Scan for the cell matching the given text and deliver its (X, Y) coordinate at center. 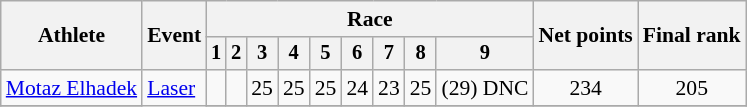
Event (174, 36)
1 (216, 54)
Athlete (72, 36)
234 (586, 88)
Race (370, 19)
2 (236, 54)
Motaz Elhadek (72, 88)
Final rank (692, 36)
6 (357, 54)
(29) DNC (484, 88)
4 (294, 54)
Net points (586, 36)
5 (326, 54)
9 (484, 54)
23 (389, 88)
24 (357, 88)
Laser (174, 88)
205 (692, 88)
3 (262, 54)
7 (389, 54)
8 (421, 54)
